Pinpoint the cell where the given text exists, returning its (x, y) midpoint coordinate. 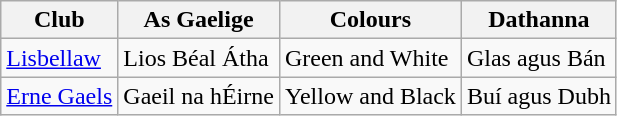
Buí agus Dubh (538, 96)
Erne Gaels (60, 96)
As Gaelige (199, 20)
Colours (370, 20)
Gaeil na hÉirne (199, 96)
Club (60, 20)
Dathanna (538, 20)
Lisbellaw (60, 58)
Glas agus Bán (538, 58)
Yellow and Black (370, 96)
Lios Béal Átha (199, 58)
Green and White (370, 58)
